Determine the [X, Y] coordinate at the center of the cell enclosing the given text.  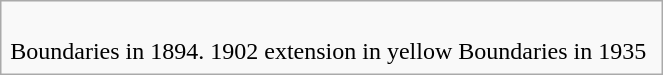
Boundaries in 1935 [552, 38]
Boundaries in 1894. 1902 extension in yellow [232, 38]
